From the cell containing the given text, extract its center point as (x, y) coordinate. 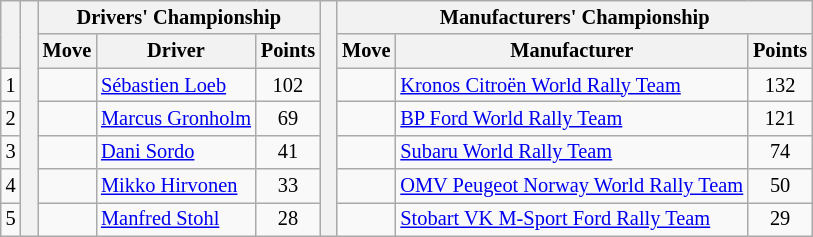
69 (288, 118)
5 (11, 219)
50 (780, 186)
28 (288, 219)
121 (780, 118)
Mikko Hirvonen (176, 186)
29 (780, 219)
Dani Sordo (176, 152)
BP Ford World Rally Team (572, 118)
Marcus Gronholm (176, 118)
OMV Peugeot Norway World Rally Team (572, 186)
74 (780, 152)
33 (288, 186)
2 (11, 118)
Manufacturers' Championship (574, 17)
102 (288, 85)
Subaru World Rally Team (572, 152)
4 (11, 186)
Sébastien Loeb (176, 85)
Kronos Citroën World Rally Team (572, 85)
Manfred Stohl (176, 219)
Stobart VK M-Sport Ford Rally Team (572, 219)
132 (780, 85)
Drivers' Championship (179, 17)
1 (11, 85)
3 (11, 152)
Driver (176, 51)
Manufacturer (572, 51)
41 (288, 152)
